Find where the given text appears and provide that cell's center as (x, y) coordinate. 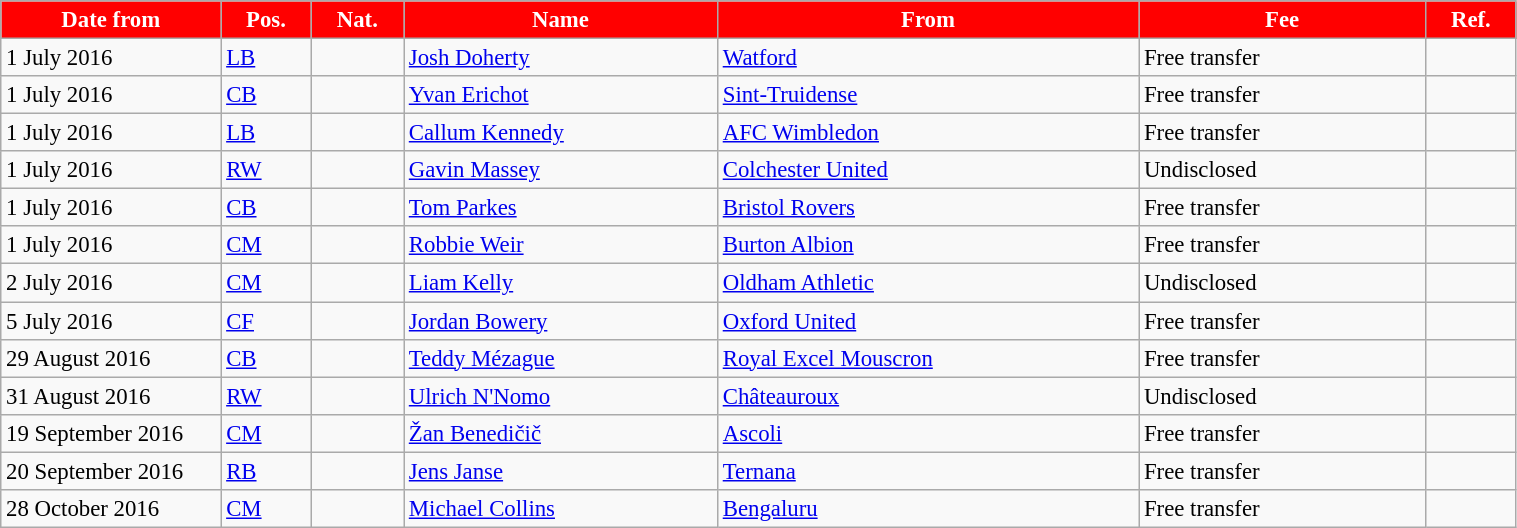
31 August 2016 (111, 396)
Yvan Erichot (561, 95)
Callum Kennedy (561, 133)
Teddy Mézague (561, 358)
Burton Albion (928, 245)
Nat. (357, 20)
Fee (1282, 20)
Bristol Rovers (928, 208)
5 July 2016 (111, 321)
Robbie Weir (561, 245)
Liam Kelly (561, 283)
Colchester United (928, 170)
28 October 2016 (111, 509)
Jordan Bowery (561, 321)
Ternana (928, 471)
Oxford United (928, 321)
Jens Janse (561, 471)
Michael Collins (561, 509)
Name (561, 20)
Gavin Massey (561, 170)
Tom Parkes (561, 208)
Châteauroux (928, 396)
Sint-Truidense (928, 95)
AFC Wimbledon (928, 133)
Royal Excel Mouscron (928, 358)
Ascoli (928, 433)
19 September 2016 (111, 433)
Ref. (1471, 20)
From (928, 20)
RB (266, 471)
Date from (111, 20)
Watford (928, 58)
2 July 2016 (111, 283)
Pos. (266, 20)
Bengaluru (928, 509)
Žan Benedičič (561, 433)
CF (266, 321)
20 September 2016 (111, 471)
Ulrich N'Nomo (561, 396)
29 August 2016 (111, 358)
Josh Doherty (561, 58)
Oldham Athletic (928, 283)
